Detect which cell encompasses the target text, then output its [x, y] center coordinate. 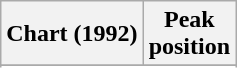
Chart (1992) [72, 34]
Peakposition [189, 34]
